Return (x, y) of the center of cell containing provided text 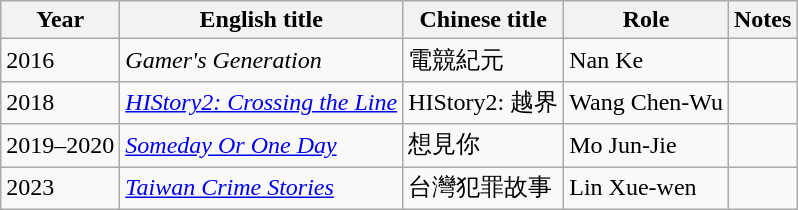
2023 (60, 188)
Chinese title (484, 20)
2018 (60, 102)
想見你 (484, 146)
Someday Or One Day (262, 146)
English title (262, 20)
HIStory2: 越界 (484, 102)
Gamer's Generation (262, 60)
Role (646, 20)
2016 (60, 60)
台灣犯罪故事 (484, 188)
Nan Ke (646, 60)
Mo Jun-Jie (646, 146)
Year (60, 20)
電競紀元 (484, 60)
Wang Chen-Wu (646, 102)
Notes (763, 20)
Taiwan Crime Stories (262, 188)
Lin Xue-wen (646, 188)
HIStory2: Crossing the Line (262, 102)
2019–2020 (60, 146)
